Return the (X, Y) coordinate for the center point of the cell that contains the specified text.  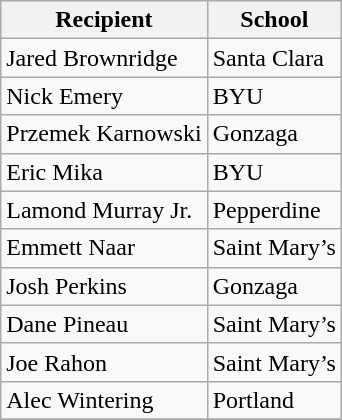
Eric Mika (104, 172)
Joe Rahon (104, 362)
Josh Perkins (104, 286)
Nick Emery (104, 96)
Santa Clara (274, 58)
Pepperdine (274, 210)
School (274, 20)
Przemek Karnowski (104, 134)
Emmett Naar (104, 248)
Portland (274, 400)
Lamond Murray Jr. (104, 210)
Alec Wintering (104, 400)
Jared Brownridge (104, 58)
Dane Pineau (104, 324)
Recipient (104, 20)
